Locate the cell with the specified text and output its (X, Y) center coordinate. 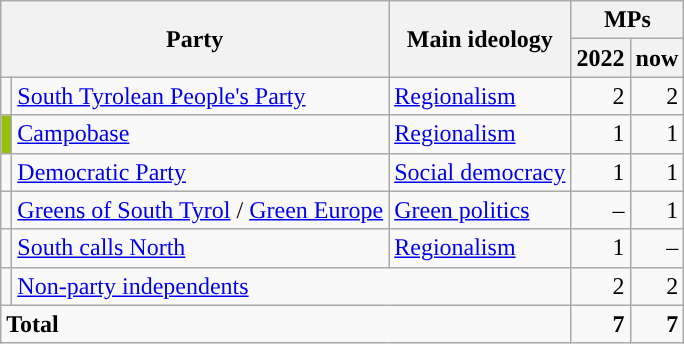
Campobase (200, 134)
Green politics (480, 210)
Main ideology (480, 39)
Social democracy (480, 172)
Total (286, 324)
South Tyrolean People's Party (200, 96)
2022 (600, 58)
Party (195, 39)
South calls North (200, 248)
Democratic Party (200, 172)
MPs (628, 20)
Non-party independents (292, 286)
now (657, 58)
Greens of South Tyrol / Green Europe (200, 210)
